Detect which cell encompasses the target text, then output its [X, Y] center coordinate. 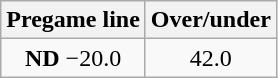
Pregame line [74, 20]
ND −20.0 [74, 58]
Over/under [210, 20]
42.0 [210, 58]
